For the text-containing cell, return its midpoint in (X, Y) coordinate format. 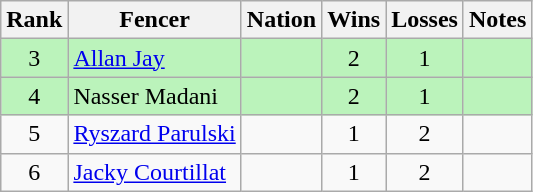
4 (34, 96)
Ryszard Parulski (154, 134)
Nation (281, 20)
Wins (354, 20)
Fencer (154, 20)
Rank (34, 20)
3 (34, 58)
Jacky Courtillat (154, 172)
Nasser Madani (154, 96)
Losses (425, 20)
Notes (497, 20)
Allan Jay (154, 58)
5 (34, 134)
6 (34, 172)
